Pinpoint the cell where the given text exists, returning its (x, y) midpoint coordinate. 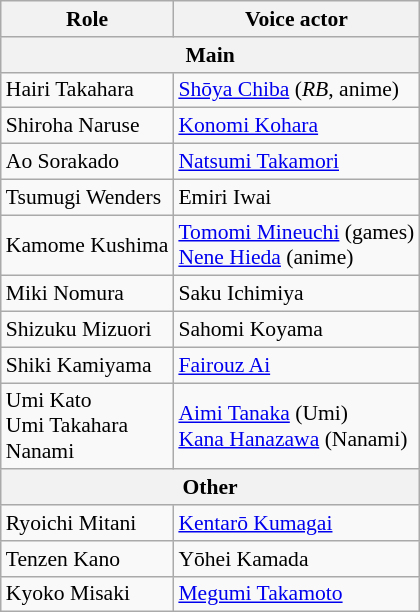
Yōhei Kamada (296, 559)
Miki Nomura (88, 294)
Tomomi Mineuchi (games)Nene Hieda (anime) (296, 246)
Konomi Kohara (296, 126)
Main (210, 55)
Sahomi Koyama (296, 330)
Fairouz Ai (296, 365)
Ryoichi Mitani (88, 523)
Kyoko Misaki (88, 594)
Voice actor (296, 19)
Shōya Chiba (RB, anime) (296, 90)
Megumi Takamoto (296, 594)
Hairi Takahara (88, 90)
Emiri Iwai (296, 197)
Role (88, 19)
Tsumugi Wenders (88, 197)
Kamome Kushima (88, 246)
Other (210, 488)
Natsumi Takamori (296, 162)
Shiki Kamiyama (88, 365)
Aimi Tanaka (Umi)Kana Hanazawa (Nanami) (296, 426)
Tenzen Kano (88, 559)
Shiroha Naruse (88, 126)
Kentarō Kumagai (296, 523)
Umi KatoUmi TakaharaNanami (88, 426)
Shizuku Mizuori (88, 330)
Saku Ichimiya (296, 294)
Ao Sorakado (88, 162)
